Find where the given text appears and provide that cell's center as (x, y) coordinate. 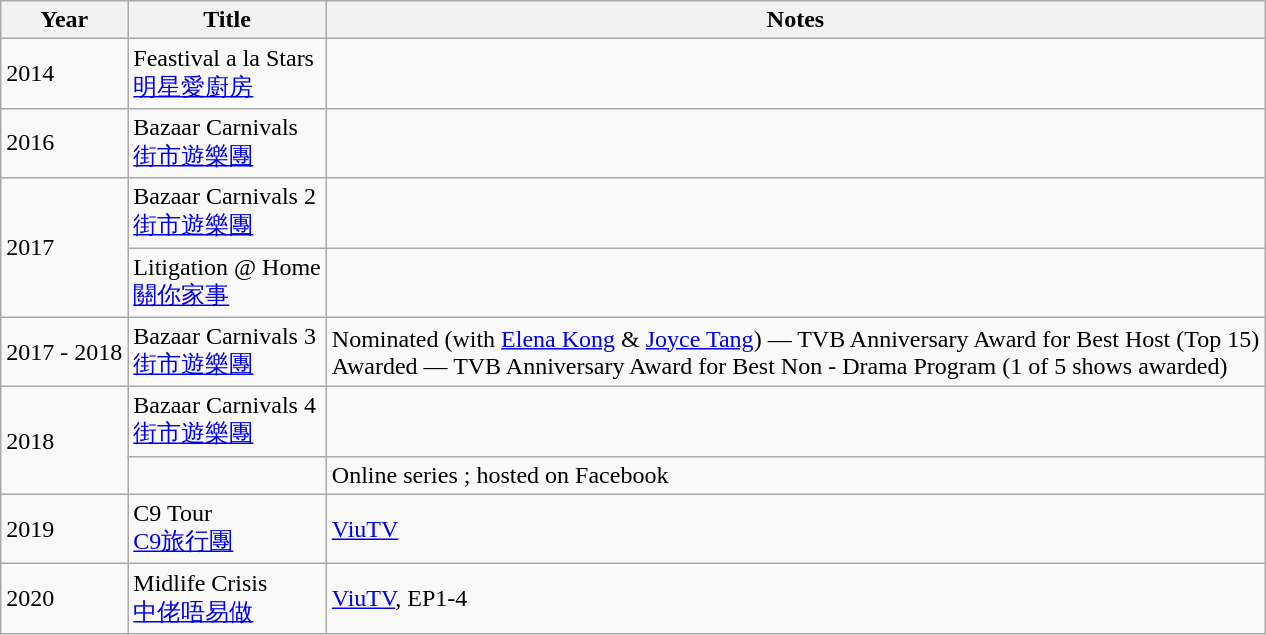
Notes (796, 20)
Bazaar Carnivals 4 街市遊樂團 (227, 422)
Online series ; hosted on Facebook (796, 475)
2017 (64, 248)
Feastival a la Stars明星愛廚房 (227, 74)
2016 (64, 143)
ViuTV (796, 529)
Bazaar Carnivals 街市遊樂團 (227, 143)
2020 (64, 599)
2014 (64, 74)
2018 (64, 441)
Bazaar Carnivals 3 街市遊樂團 (227, 352)
Bazaar Carnivals 2 街市遊樂團 (227, 213)
2019 (64, 529)
Midlife Crisis 中佬唔易做 (227, 599)
Title (227, 20)
Litigation @ Home關你家事 (227, 283)
C9 Tour C9旅行團 (227, 529)
Year (64, 20)
ViuTV, EP1-4 (796, 599)
2017 - 2018 (64, 352)
